Return the (X, Y) coordinate for the center point of the cell that contains the specified text.  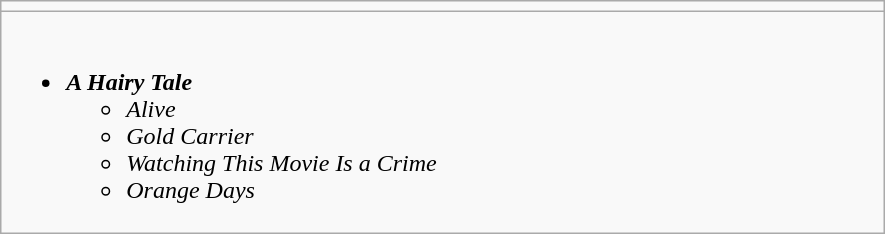
A Hairy TaleAliveGold CarrierWatching This Movie Is a CrimeOrange Days (442, 122)
